Extract the (x, y) coordinate from the center of the cell holding the provided text.  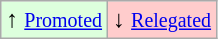
↑ Promoted (54, 20)
↓ Relegated (162, 20)
